Return (X, Y) of the center of cell containing provided text 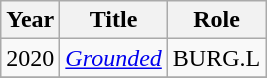
Title (114, 20)
2020 (30, 58)
BURG.L (216, 58)
Role (216, 20)
Year (30, 20)
Grounded (114, 58)
